Detect which cell encompasses the target text, then output its (x, y) center coordinate. 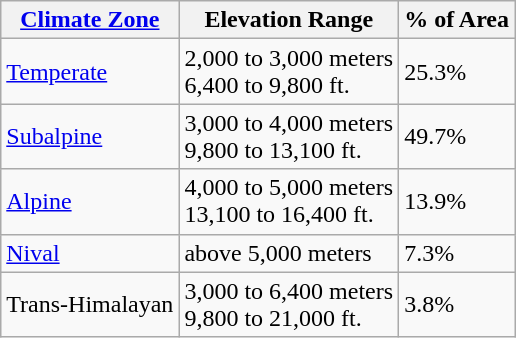
% of Area (457, 20)
Nival (90, 253)
7.3% (457, 253)
49.7% (457, 136)
3.8% (457, 304)
13.9% (457, 202)
above 5,000 meters (289, 253)
Temperate (90, 72)
3,000 to 4,000 meters9,800 to 13,100 ft. (289, 136)
2,000 to 3,000 meters6,400 to 9,800 ft. (289, 72)
Subalpine (90, 136)
25.3% (457, 72)
Trans-Himalayan (90, 304)
3,000 to 6,400 meters9,800 to 21,000 ft. (289, 304)
Climate Zone (90, 20)
4,000 to 5,000 meters13,100 to 16,400 ft. (289, 202)
Alpine (90, 202)
Elevation Range (289, 20)
